Detect which cell encompasses the target text, then output its [x, y] center coordinate. 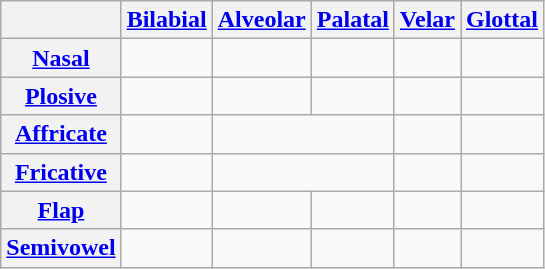
Nasal [61, 58]
Bilabial [166, 20]
Velar [427, 20]
Fricative [61, 172]
Palatal [352, 20]
Flap [61, 210]
Glottal [502, 20]
Alveolar [262, 20]
Semivowel [61, 248]
Plosive [61, 96]
Affricate [61, 134]
